Capture the cell that displays the provided text and extract its [x, y] central coordinate. 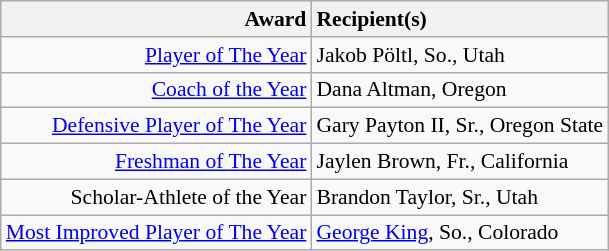
Scholar-Athlete of the Year [156, 197]
Dana Altman, Oregon [460, 90]
Player of The Year [156, 55]
Defensive Player of The Year [156, 126]
Brandon Taylor, Sr., Utah [460, 197]
George King, So., Colorado [460, 233]
Most Improved Player of The Year [156, 233]
Award [156, 19]
Jaylen Brown, Fr., California [460, 162]
Jakob Pöltl, So., Utah [460, 55]
Gary Payton II, Sr., Oregon State [460, 126]
Freshman of The Year [156, 162]
Coach of the Year [156, 90]
Recipient(s) [460, 19]
